Extract the (x, y) coordinate from the center of the cell holding the provided text.  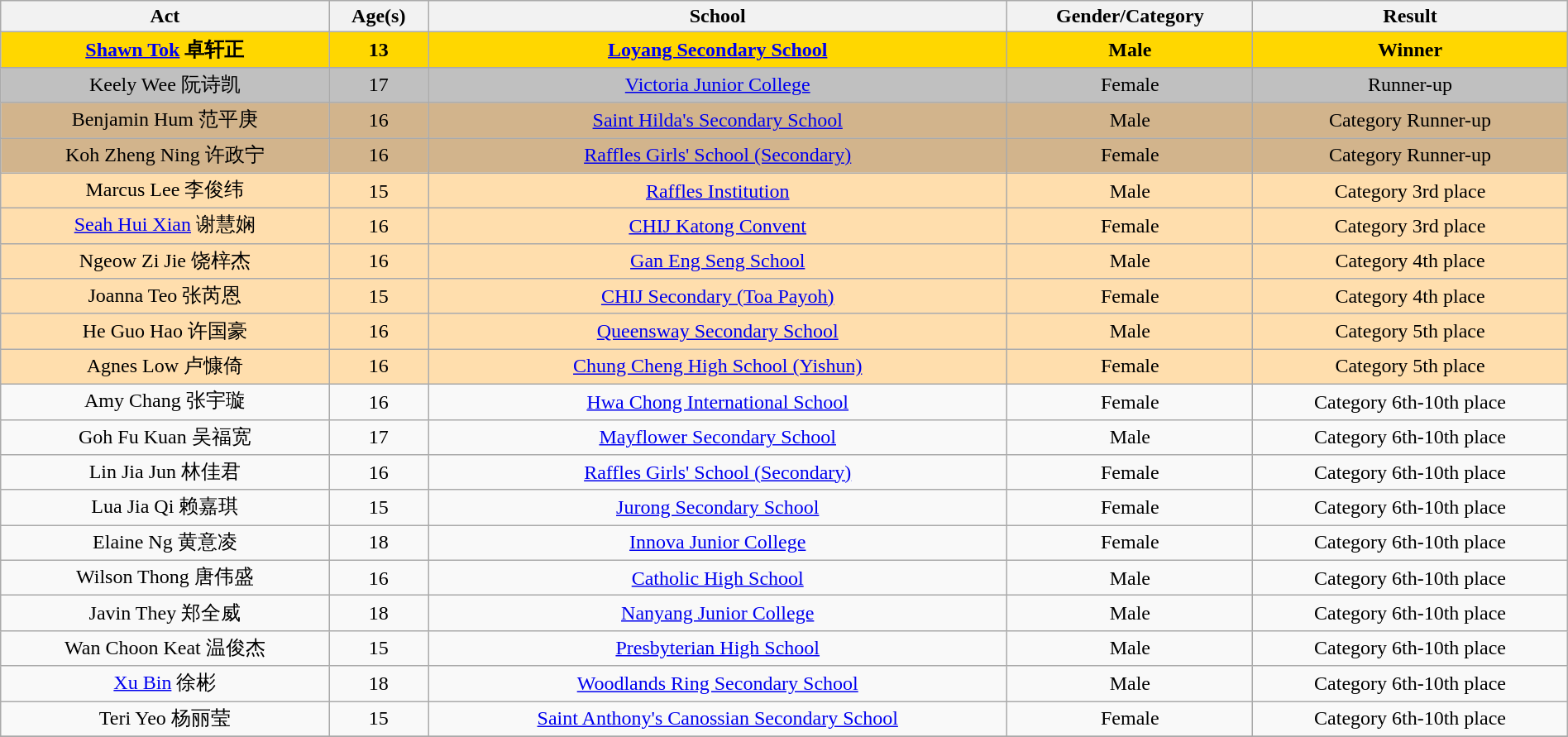
Lin Jia Jun 林佳君 (165, 473)
Goh Fu Kuan 吴福宽 (165, 437)
Mayflower Secondary School (718, 437)
Wan Choon Keat 温俊杰 (165, 648)
Saint Anthony's Canossian Secondary School (718, 720)
Xu Bin 徐彬 (165, 683)
Queensway Secondary School (718, 331)
Gan Eng Seng School (718, 261)
CHIJ Secondary (Toa Payoh) (718, 296)
Nanyang Junior College (718, 614)
He Guo Hao 许国豪 (165, 331)
Saint Hilda's Secondary School (718, 121)
Lua Jia Qi 赖嘉琪 (165, 508)
Ngeow Zi Jie 饶梓杰 (165, 261)
Shawn Tok 卓轩正 (165, 50)
Seah Hui Xian 谢慧娴 (165, 227)
Agnes Low 卢慷倚 (165, 367)
Result (1410, 17)
Loyang Secondary School (718, 50)
Act (165, 17)
Winner (1410, 50)
Joanna Teo 张芮恩 (165, 296)
Elaine Ng 黄意凌 (165, 543)
Javin They 郑全威 (165, 614)
Hwa Chong International School (718, 402)
Koh Zheng Ning 许政宁 (165, 156)
Benjamin Hum 范平庚 (165, 121)
Gender/Category (1130, 17)
Innova Junior College (718, 543)
Runner-up (1410, 84)
13 (379, 50)
Teri Yeo 杨丽莹 (165, 720)
Keely Wee 阮诗凯 (165, 84)
Victoria Junior College (718, 84)
Catholic High School (718, 577)
Raffles Institution (718, 190)
School (718, 17)
CHIJ Katong Convent (718, 227)
Chung Cheng High School (Yishun) (718, 367)
Woodlands Ring Secondary School (718, 683)
Age(s) (379, 17)
Amy Chang 张宇璇 (165, 402)
Wilson Thong 唐伟盛 (165, 577)
Presbyterian High School (718, 648)
Jurong Secondary School (718, 508)
Marcus Lee 李俊纬 (165, 190)
